For the text-containing cell, return its midpoint in [X, Y] coordinate format. 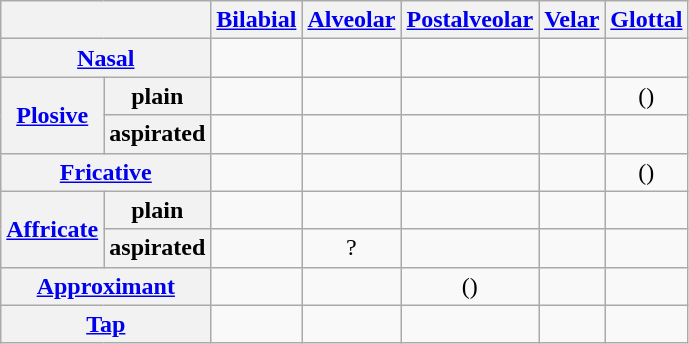
Postalveolar [470, 20]
Approximant [106, 286]
Glottal [646, 20]
Bilabial [256, 20]
Alveolar [352, 20]
? [352, 248]
Fricative [106, 172]
Affricate [52, 229]
Velar [572, 20]
Nasal [106, 58]
Plosive [52, 115]
Tap [106, 324]
